Identify which cell holds the provided text, then report its (X, Y) central coordinate. 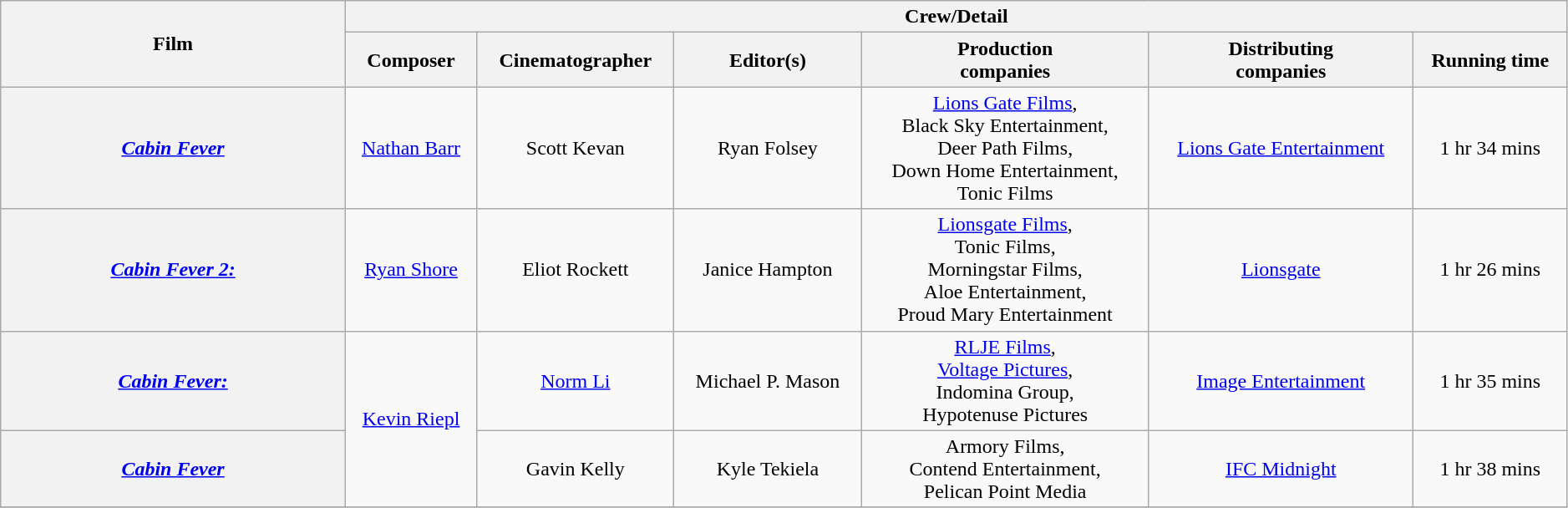
Cabin Fever 2: (174, 270)
Kyle Tekiela (768, 469)
Ryan Folsey (768, 148)
Scott Kevan (576, 148)
Eliot Rockett (576, 270)
1 hr 34 mins (1490, 148)
Composer (411, 60)
Janice Hampton (768, 270)
Cabin Fever: (174, 381)
Norm Li (576, 381)
1 hr 35 mins (1490, 381)
Lions Gate Films, Black Sky Entertainment, Deer Path Films, Down Home Entertainment, Tonic Films (1005, 148)
Production companies (1005, 60)
RLJE Films, Voltage Pictures, Indomina Group, Hypotenuse Pictures (1005, 381)
Running time (1490, 60)
Gavin Kelly (576, 469)
1 hr 26 mins (1490, 270)
Cinematographer (576, 60)
Lionsgate Films, Tonic Films, Morningstar Films, Aloe Entertainment, Proud Mary Entertainment (1005, 270)
IFC Midnight (1281, 469)
Distributing companies (1281, 60)
Michael P. Mason (768, 381)
Image Entertainment (1281, 381)
Nathan Barr (411, 148)
Armory Films, Contend Entertainment, Pelican Point Media (1005, 469)
Kevin Riepl (411, 419)
1 hr 38 mins (1490, 469)
Editor(s) (768, 60)
Ryan Shore (411, 270)
Film (174, 43)
Crew/Detail (956, 17)
Lions Gate Entertainment (1281, 148)
Lionsgate (1281, 270)
